Return [x, y] of the center of cell containing provided text 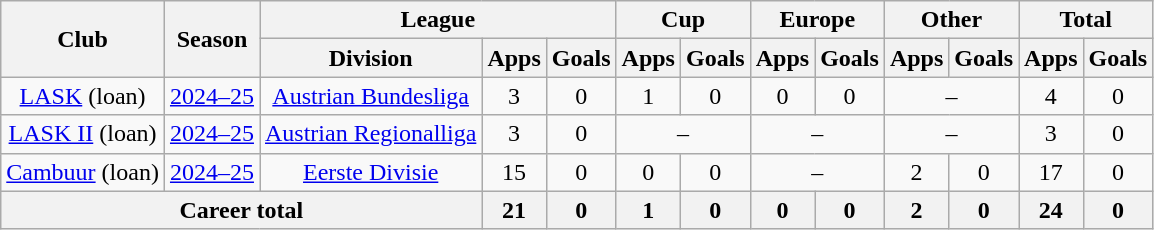
Career total [242, 210]
21 [514, 210]
Other [951, 20]
4 [1051, 96]
Austrian Bundesliga [371, 96]
Cambuur (loan) [83, 172]
Total [1086, 20]
Austrian Regionalliga [371, 134]
15 [514, 172]
LASK (loan) [83, 96]
Cup [683, 20]
LASK II (loan) [83, 134]
Europe [817, 20]
Eerste Divisie [371, 172]
League [438, 20]
17 [1051, 172]
Season [212, 39]
Club [83, 39]
Division [371, 58]
24 [1051, 210]
